Find where the given text appears and provide that cell's center as [X, Y] coordinate. 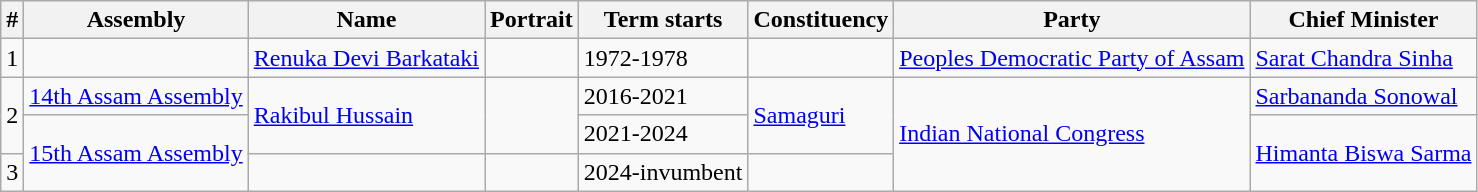
Himanta Biswa Sarma [1364, 153]
Assembly [136, 20]
Sarat Chandra Sinha [1364, 58]
14th Assam Assembly [136, 96]
# [12, 20]
2016-2021 [663, 96]
2024-invumbent [663, 172]
Constituency [821, 20]
Sarbananda Sonowal [1364, 96]
Chief Minister [1364, 20]
Portrait [532, 20]
Rakibul Hussain [366, 115]
2021-2024 [663, 134]
1 [12, 58]
Name [366, 20]
Renuka Devi Barkataki [366, 58]
Indian National Congress [1072, 134]
Peoples Democratic Party of Assam [1072, 58]
2 [12, 115]
Party [1072, 20]
3 [12, 172]
1972-1978 [663, 58]
15th Assam Assembly [136, 153]
Samaguri [821, 115]
Term starts [663, 20]
